Find where the given text appears and provide that cell's center as (x, y) coordinate. 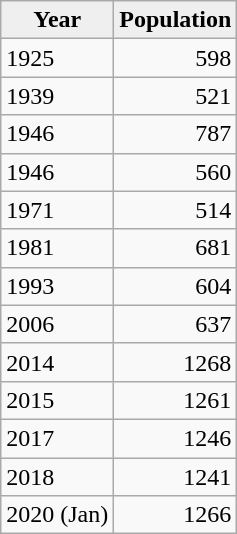
787 (176, 134)
1246 (176, 438)
1268 (176, 362)
Population (176, 20)
1925 (58, 58)
2018 (58, 477)
604 (176, 286)
560 (176, 172)
681 (176, 248)
2020 (Jan) (58, 515)
514 (176, 210)
Year (58, 20)
521 (176, 96)
1241 (176, 477)
1971 (58, 210)
1266 (176, 515)
2014 (58, 362)
1993 (58, 286)
1939 (58, 96)
598 (176, 58)
637 (176, 324)
2015 (58, 400)
2006 (58, 324)
1981 (58, 248)
1261 (176, 400)
2017 (58, 438)
